Capture the cell that displays the provided text and extract its (X, Y) central coordinate. 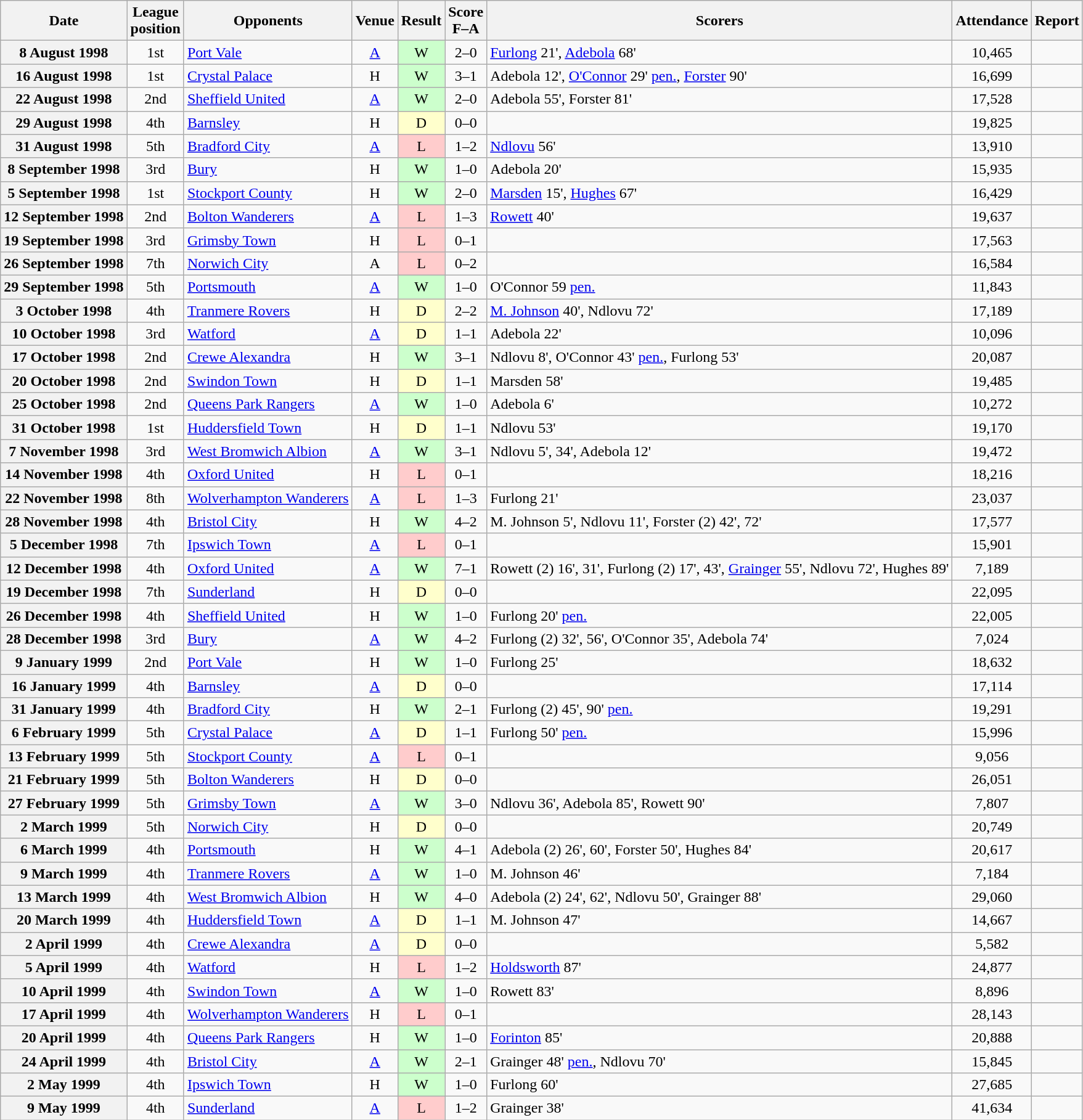
6 February 1999 (64, 733)
18,216 (992, 475)
Furlong 25' (720, 662)
17 October 1998 (64, 358)
10 October 1998 (64, 334)
16,699 (992, 76)
19 December 1998 (64, 592)
10,096 (992, 334)
5 September 1998 (64, 193)
24 April 1999 (64, 1061)
Rowett (2) 16', 31', Furlong (2) 17', 43', Grainger 55', Ndlovu 72', Hughes 89' (720, 568)
5,582 (992, 944)
15,996 (992, 733)
18,632 (992, 662)
M. Johnson 40', Ndlovu 72' (720, 310)
17,189 (992, 310)
20,888 (992, 1037)
8,896 (992, 991)
28 November 1998 (64, 521)
Attendance (992, 21)
17 April 1999 (64, 1014)
29 August 1998 (64, 123)
2 March 1999 (64, 827)
Grainger 38' (720, 1108)
Adebola 55', Forster 81' (720, 99)
20,749 (992, 827)
7–1 (466, 568)
24,877 (992, 967)
2 April 1999 (64, 944)
17,114 (992, 686)
10,465 (992, 52)
3–0 (466, 803)
7,807 (992, 803)
19,485 (992, 381)
15,845 (992, 1061)
Furlong 60' (720, 1085)
27 February 1999 (64, 803)
6 March 1999 (64, 850)
Adebola 22' (720, 334)
0–2 (466, 263)
20,087 (992, 358)
16 August 1998 (64, 76)
8th (155, 498)
16,429 (992, 193)
28,143 (992, 1014)
15,901 (992, 545)
2–2 (466, 310)
Marsden 15', Hughes 67' (720, 193)
Rowett 40' (720, 216)
7,024 (992, 639)
31 October 1998 (64, 428)
22 August 1998 (64, 99)
M. Johnson 46' (720, 873)
12 December 1998 (64, 568)
8 September 1998 (64, 170)
M. Johnson 5', Ndlovu 11', Forster (2) 42', 72' (720, 521)
Grainger 48' pen., Ndlovu 70' (720, 1061)
13 March 1999 (64, 897)
23,037 (992, 498)
19,472 (992, 451)
12 September 1998 (64, 216)
26 September 1998 (64, 263)
Ndlovu 53' (720, 428)
9,056 (992, 756)
31 January 1999 (64, 709)
10 April 1999 (64, 991)
Rowett 83' (720, 991)
9 January 1999 (64, 662)
13,910 (992, 146)
Result (421, 21)
Furlong (2) 45', 90' pen. (720, 709)
Ndlovu 36', Adebola 85', Rowett 90' (720, 803)
14 November 1998 (64, 475)
9 May 1999 (64, 1108)
22,095 (992, 592)
8 August 1998 (64, 52)
ScoreF–A (466, 21)
Report (1056, 21)
Opponents (268, 21)
26,051 (992, 780)
41,634 (992, 1108)
O'Connor 59 pen. (720, 287)
20,617 (992, 850)
15,935 (992, 170)
Date (64, 21)
14,667 (992, 920)
20 October 1998 (64, 381)
29,060 (992, 897)
Ndlovu 5', 34', Adebola 12' (720, 451)
Furlong (2) 32', 56', O'Connor 35', Adebola 74' (720, 639)
Adebola (2) 26', 60', Forster 50', Hughes 84' (720, 850)
Furlong 21' (720, 498)
Scorers (720, 21)
7 November 1998 (64, 451)
M. Johnson 47' (720, 920)
Adebola 20' (720, 170)
20 March 1999 (64, 920)
Furlong 21', Adebola 68' (720, 52)
31 August 1998 (64, 146)
17,528 (992, 99)
9 March 1999 (64, 873)
2 May 1999 (64, 1085)
Ndlovu 56' (720, 146)
Marsden 58' (720, 381)
19,637 (992, 216)
26 December 1998 (64, 615)
17,577 (992, 521)
20 April 1999 (64, 1037)
25 October 1998 (64, 404)
29 September 1998 (64, 287)
22,005 (992, 615)
13 February 1999 (64, 756)
11,843 (992, 287)
Forinton 85' (720, 1037)
4–0 (466, 897)
Furlong 20' pen. (720, 615)
16,584 (992, 263)
Holdsworth 87' (720, 967)
Venue (375, 21)
19,170 (992, 428)
7,184 (992, 873)
7,189 (992, 568)
Adebola (2) 24', 62', Ndlovu 50', Grainger 88' (720, 897)
Adebola 6' (720, 404)
17,563 (992, 240)
19 September 1998 (64, 240)
28 December 1998 (64, 639)
Ndlovu 8', O'Connor 43' pen., Furlong 53' (720, 358)
3 October 1998 (64, 310)
16 January 1999 (64, 686)
19,291 (992, 709)
4–1 (466, 850)
Leagueposition (155, 21)
10,272 (992, 404)
5 April 1999 (64, 967)
5 December 1998 (64, 545)
Furlong 50' pen. (720, 733)
19,825 (992, 123)
22 November 1998 (64, 498)
Adebola 12', O'Connor 29' pen., Forster 90' (720, 76)
21 February 1999 (64, 780)
27,685 (992, 1085)
